Search for the cell housing the specified text and yield its [X, Y] center coordinate. 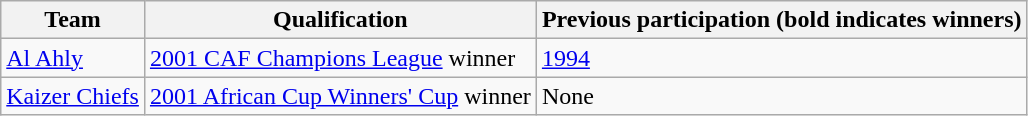
2001 CAF Champions League winner [340, 58]
1994 [782, 58]
Qualification [340, 20]
Kaizer Chiefs [73, 96]
2001 African Cup Winners' Cup winner [340, 96]
None [782, 96]
Al Ahly [73, 58]
Team [73, 20]
Previous participation (bold indicates winners) [782, 20]
